Provide the [x, y] coordinate of the cell's center where the given text is located.  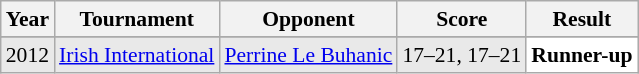
Score [462, 19]
17–21, 17–21 [462, 55]
Tournament [136, 19]
2012 [28, 55]
Irish International [136, 55]
Result [582, 19]
Opponent [308, 19]
Runner-up [582, 55]
Perrine Le Buhanic [308, 55]
Year [28, 19]
